Identify which cell holds the provided text, then report its [x, y] central coordinate. 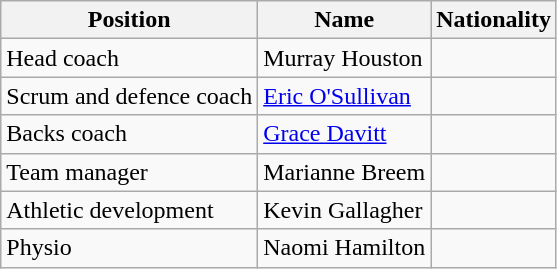
Team manager [130, 172]
Scrum and defence coach [130, 96]
Naomi Hamilton [344, 248]
Nationality [494, 20]
Athletic development [130, 210]
Kevin Gallagher [344, 210]
Murray Houston [344, 58]
Physio [130, 248]
Name [344, 20]
Grace Davitt [344, 134]
Eric O'Sullivan [344, 96]
Marianne Breem [344, 172]
Head coach [130, 58]
Position [130, 20]
Backs coach [130, 134]
